Detect which cell encompasses the target text, then output its (X, Y) center coordinate. 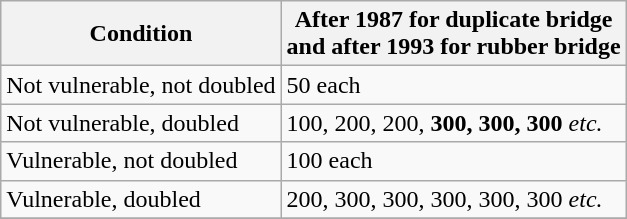
50 each (454, 85)
Not vulnerable, doubled (141, 123)
Not vulnerable, not doubled (141, 85)
100 each (454, 161)
After 1987 for duplicate bridgeand after 1993 for rubber bridge (454, 34)
Vulnerable, doubled (141, 199)
100, 200, 200, 300, 300, 300 etc. (454, 123)
Vulnerable, not doubled (141, 161)
Condition (141, 34)
200, 300, 300, 300, 300, 300 etc. (454, 199)
